Determine the (x, y) coordinate at the center of the cell enclosing the given text.  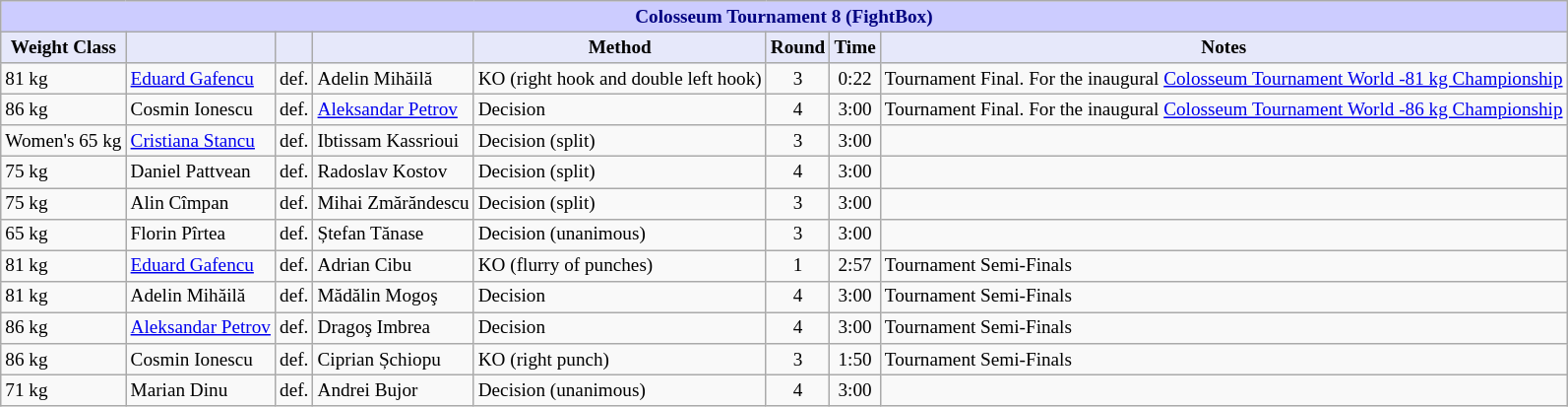
0:22 (854, 79)
Andrei Bujor (394, 390)
Radoslav Kostov (394, 172)
Adrian Cibu (394, 266)
Method (620, 47)
Daniel Pattvean (201, 172)
Tournament Final. For the inaugural Colosseum Tournament World -86 kg Championship (1223, 109)
Mihai Zmărăndescu (394, 203)
Mădălin Mogoş (394, 297)
Tournament Final. For the inaugural Colosseum Tournament World -81 kg Championship (1223, 79)
71 kg (63, 390)
Women's 65 kg (63, 141)
Florin Pîrtea (201, 235)
Ștefan Tănase (394, 235)
65 kg (63, 235)
KO (right punch) (620, 360)
1 (797, 266)
Cristiana Stancu (201, 141)
Colosseum Tournament 8 (FightBox) (784, 17)
KO (right hook and double left hook) (620, 79)
Marian Dinu (201, 390)
Ciprian Șchiopu (394, 360)
KO (flurry of punches) (620, 266)
Time (854, 47)
Dragoş Imbrea (394, 328)
Notes (1223, 47)
Ibtissam Kassrioui (394, 141)
Alin Cîmpan (201, 203)
Round (797, 47)
Weight Class (63, 47)
1:50 (854, 360)
2:57 (854, 266)
